Search for the cell housing the specified text and yield its (X, Y) center coordinate. 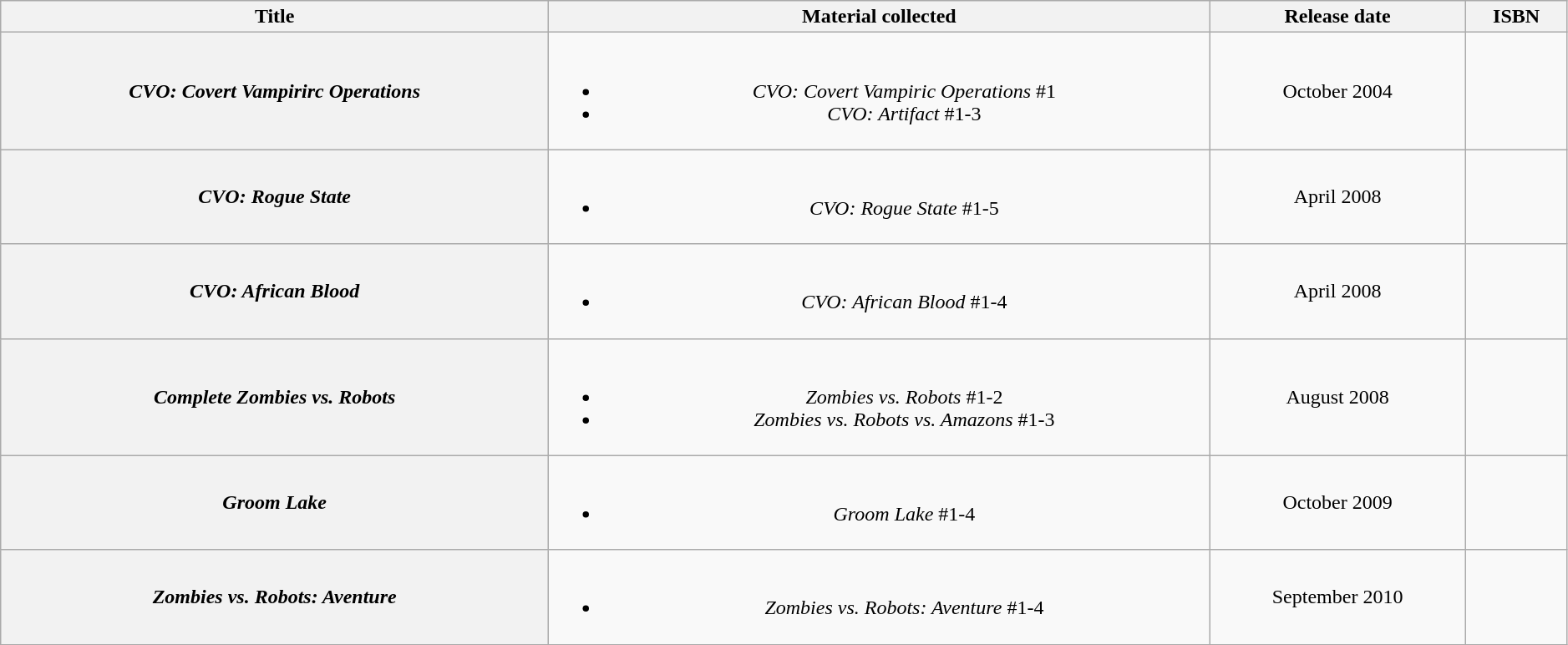
August 2008 (1337, 397)
Groom Lake #1-4 (880, 503)
September 2010 (1337, 597)
Zombies vs. Robots: Aventure (275, 597)
Zombies vs. Robots #1-2Zombies vs. Robots vs. Amazons #1-3 (880, 397)
Groom Lake (275, 503)
CVO: Covert Vampiric Operations #1CVO: Artifact #1-3 (880, 91)
CVO: Covert Vampirirc Operations (275, 91)
CVO: African Blood #1-4 (880, 291)
Title (275, 17)
CVO: African Blood (275, 291)
October 2004 (1337, 91)
CVO: Rogue State (275, 197)
Material collected (880, 17)
Zombies vs. Robots: Aventure #1-4 (880, 597)
October 2009 (1337, 503)
CVO: Rogue State #1-5 (880, 197)
Release date (1337, 17)
Complete Zombies vs. Robots (275, 397)
ISBN (1516, 17)
